Determine the [X, Y] coordinate at the center of the cell enclosing the given text.  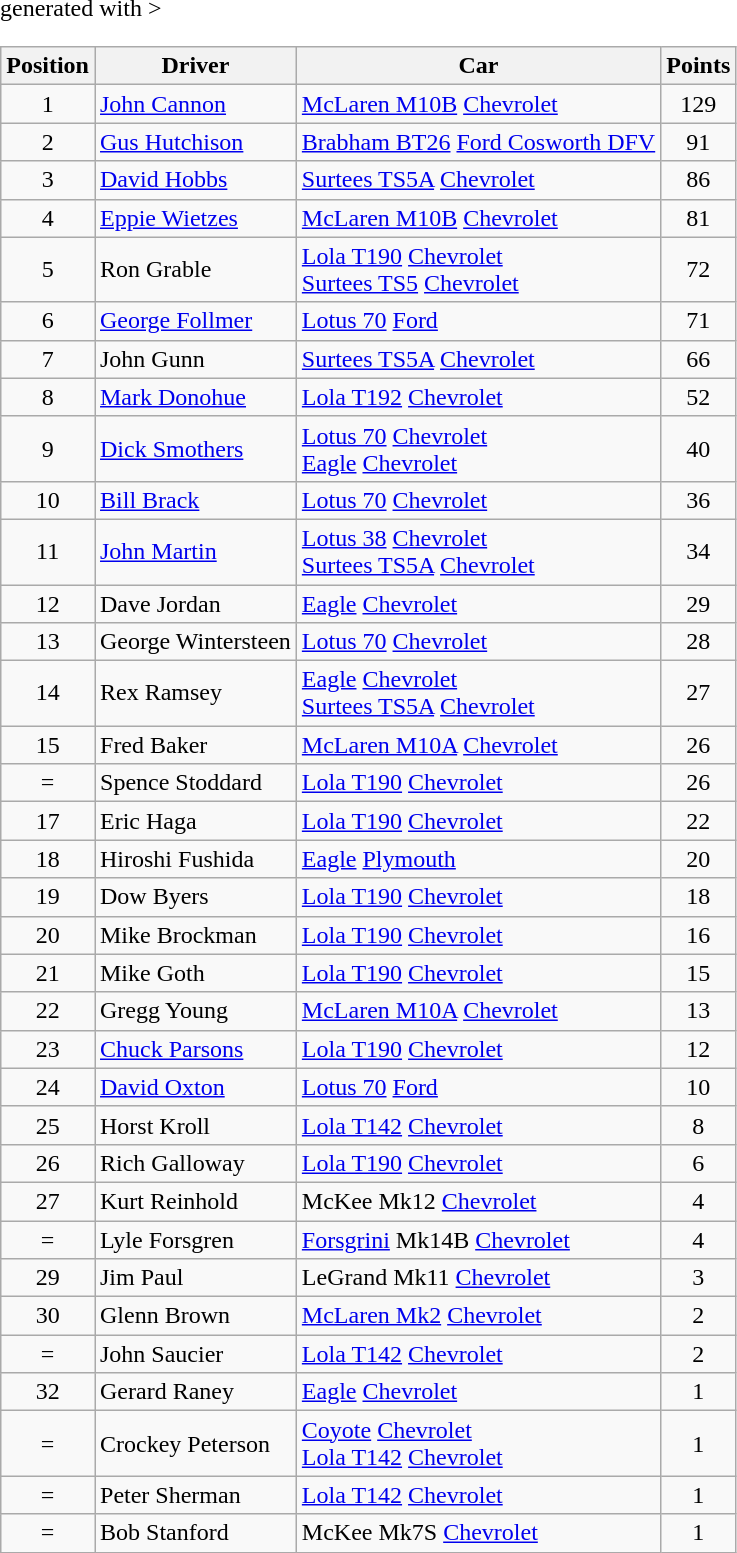
7 [48, 359]
24 [48, 1087]
George Follmer [195, 321]
Rich Galloway [195, 1163]
Ron Grable [195, 270]
Mike Brockman [195, 935]
Driver [195, 66]
32 [48, 1392]
71 [698, 321]
Bob Stanford [195, 1533]
McLaren Mk2 Chevrolet [478, 1316]
Eagle Plymouth [478, 859]
30 [48, 1316]
Lyle Forsgren [195, 1239]
LeGrand Mk11 Chevrolet [478, 1278]
Points [698, 66]
Forsgrini Mk14B Chevrolet [478, 1239]
16 [698, 935]
81 [698, 218]
Dow Byers [195, 897]
36 [698, 500]
Jim Paul [195, 1278]
23 [48, 1049]
Horst Kroll [195, 1125]
25 [48, 1125]
19 [48, 897]
Mike Goth [195, 973]
Chuck Parsons [195, 1049]
Lotus 70 Chevrolet Eagle Chevrolet [478, 448]
Eppie Wietzes [195, 218]
28 [698, 642]
Rex Ramsey [195, 694]
Hiroshi Fushida [195, 859]
Coyote Chevrolet Lola T142 Chevrolet [478, 1444]
52 [698, 397]
Peter Sherman [195, 1495]
Lotus 38 Chevrolet Surtees TS5A Chevrolet [478, 552]
McKee Mk7S Chevrolet [478, 1533]
Gus Hutchison [195, 142]
Position [48, 66]
Brabham BT26 Ford Cosworth DFV [478, 142]
Eagle Chevrolet Surtees TS5A Chevrolet [478, 694]
John Martin [195, 552]
Crockey Peterson [195, 1444]
129 [698, 104]
21 [48, 973]
John Saucier [195, 1354]
Mark Donohue [195, 397]
Dave Jordan [195, 603]
Dick Smothers [195, 448]
John Gunn [195, 359]
George Wintersteen [195, 642]
Lola T190 Chevrolet Surtees TS5 Chevrolet [478, 270]
David Oxton [195, 1087]
Eric Haga [195, 821]
Fred Baker [195, 745]
Lola T192 Chevrolet [478, 397]
40 [698, 448]
Glenn Brown [195, 1316]
66 [698, 359]
9 [48, 448]
91 [698, 142]
Kurt Reinhold [195, 1201]
Bill Brack [195, 500]
Car [478, 66]
86 [698, 180]
34 [698, 552]
Gregg Young [195, 1011]
5 [48, 270]
John Cannon [195, 104]
14 [48, 694]
McKee Mk12 Chevrolet [478, 1201]
Gerard Raney [195, 1392]
Spence Stoddard [195, 783]
72 [698, 270]
11 [48, 552]
17 [48, 821]
David Hobbs [195, 180]
